Search for the cell housing the specified text and yield its [X, Y] center coordinate. 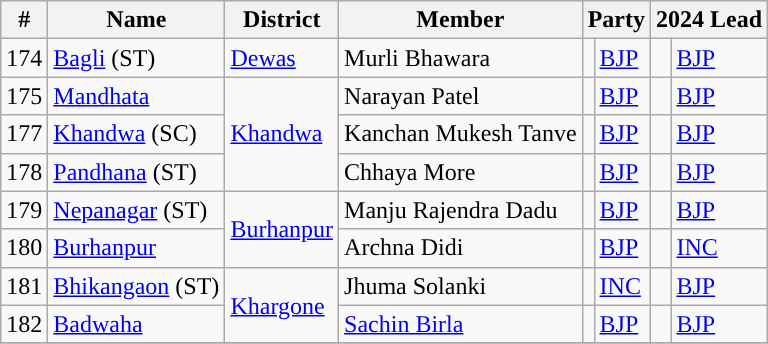
Party [616, 20]
Dewas [282, 58]
Chhaya More [461, 172]
Khargone [282, 305]
175 [24, 96]
178 [24, 172]
Manju Rajendra Dadu [461, 210]
Bagli (ST) [136, 58]
Bhikangaon (ST) [136, 286]
180 [24, 248]
District [282, 20]
# [24, 20]
Kanchan Mukesh Tanve [461, 134]
Name [136, 20]
Mandhata [136, 96]
2024 Lead [708, 20]
181 [24, 286]
Member [461, 20]
Pandhana (ST) [136, 172]
182 [24, 324]
Jhuma Solanki [461, 286]
Badwaha [136, 324]
Narayan Patel [461, 96]
177 [24, 134]
179 [24, 210]
174 [24, 58]
Murli Bhawara [461, 58]
Sachin Birla [461, 324]
Khandwa (SC) [136, 134]
Khandwa [282, 134]
Archna Didi [461, 248]
Nepanagar (ST) [136, 210]
